Extract the (X, Y) coordinate from the center of the cell holding the provided text.  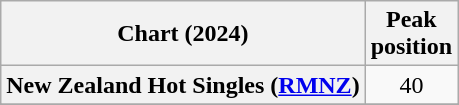
Chart (2024) (183, 34)
40 (411, 85)
New Zealand Hot Singles (RMNZ) (183, 85)
Peakposition (411, 34)
